Provide the [x, y] coordinate of the cell's center where the given text is located.  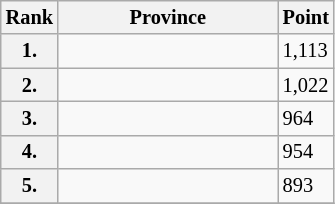
1,022 [306, 85]
Rank [30, 17]
Province [168, 17]
893 [306, 186]
3. [30, 118]
954 [306, 152]
5. [30, 186]
1,113 [306, 51]
1. [30, 51]
964 [306, 118]
2. [30, 85]
Point [306, 17]
4. [30, 152]
